Return the (x, y) coordinate for the center point of the cell that contains the specified text.  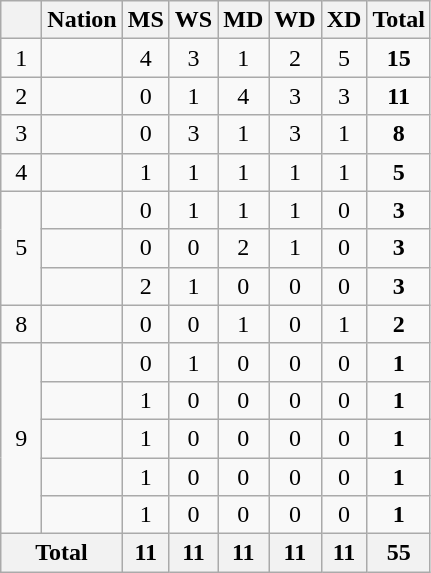
55 (399, 553)
XD (344, 20)
MD (244, 20)
MS (146, 20)
WS (193, 20)
15 (399, 58)
Nation (82, 20)
9 (22, 438)
WD (295, 20)
